Determine the (x, y) coordinate at the center of the cell enclosing the given text.  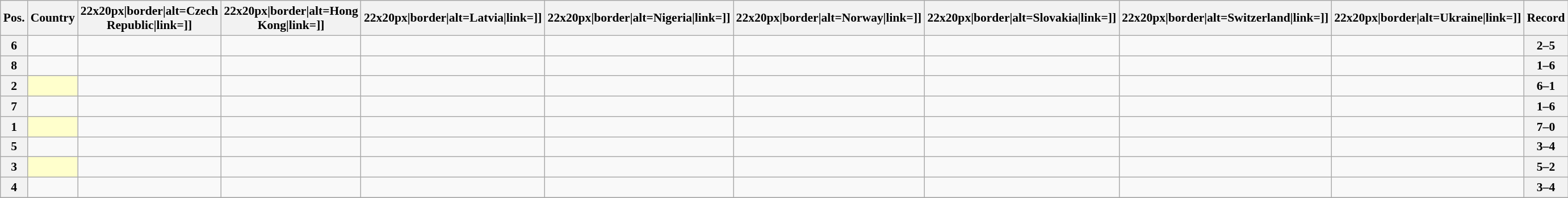
22x20px|border|alt=Slovakia|link=]] (1022, 18)
5 (14, 147)
2–5 (1545, 46)
22x20px|border|alt=Switzerland|link=]] (1225, 18)
22x20px|border|alt=Hong Kong|link=]] (291, 18)
6–1 (1545, 86)
2 (14, 86)
7 (14, 106)
Country (53, 18)
22x20px|border|alt=Norway|link=]] (829, 18)
4 (14, 188)
22x20px|border|alt=Nigeria|link=]] (639, 18)
3 (14, 167)
7–0 (1545, 127)
6 (14, 46)
8 (14, 66)
22x20px|border|alt=Czech Republic|link=]] (150, 18)
Record (1545, 18)
22x20px|border|alt=Ukraine|link=]] (1427, 18)
22x20px|border|alt=Latvia|link=]] (453, 18)
1 (14, 127)
5–2 (1545, 167)
Pos. (14, 18)
